Search for the cell housing the specified text and yield its [X, Y] center coordinate. 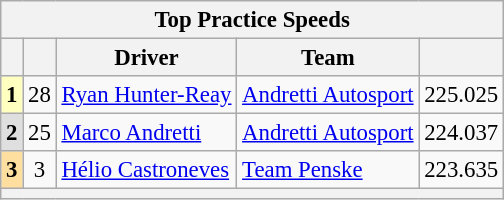
1 [12, 95]
225.025 [462, 95]
224.037 [462, 133]
Hélio Castroneves [146, 170]
223.635 [462, 170]
2 [12, 133]
25 [40, 133]
28 [40, 95]
Ryan Hunter-Reay [146, 95]
Marco Andretti [146, 133]
Driver [146, 58]
Team [328, 58]
Top Practice Speeds [252, 20]
Team Penske [328, 170]
